Capture the cell that displays the provided text and extract its [X, Y] central coordinate. 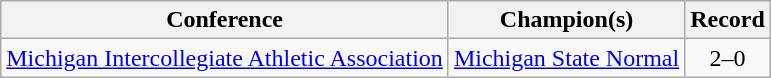
Michigan Intercollegiate Athletic Association [225, 58]
Champion(s) [566, 20]
Michigan State Normal [566, 58]
2–0 [728, 58]
Record [728, 20]
Conference [225, 20]
